Detect which cell encompasses the target text, then output its (X, Y) center coordinate. 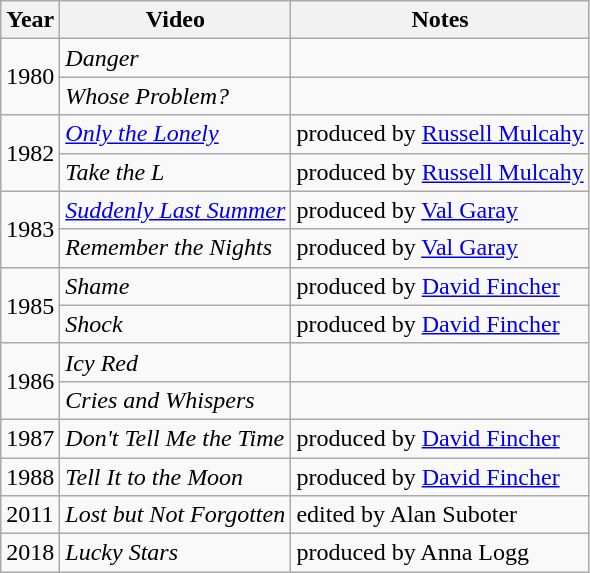
Shame (176, 286)
Whose Problem? (176, 96)
Don't Tell Me the Time (176, 438)
Video (176, 20)
Icy Red (176, 362)
1983 (30, 229)
Take the L (176, 172)
1988 (30, 477)
Lucky Stars (176, 553)
Shock (176, 324)
Remember the Nights (176, 248)
Tell It to the Moon (176, 477)
Danger (176, 58)
2011 (30, 515)
edited by Alan Suboter (440, 515)
Notes (440, 20)
Only the Lonely (176, 134)
1982 (30, 153)
produced by Anna Logg (440, 553)
Cries and Whispers (176, 400)
2018 (30, 553)
1980 (30, 77)
Lost but Not Forgotten (176, 515)
1986 (30, 381)
Suddenly Last Summer (176, 210)
Year (30, 20)
1985 (30, 305)
1987 (30, 438)
